Scan for the cell matching the given text and deliver its [x, y] coordinate at center. 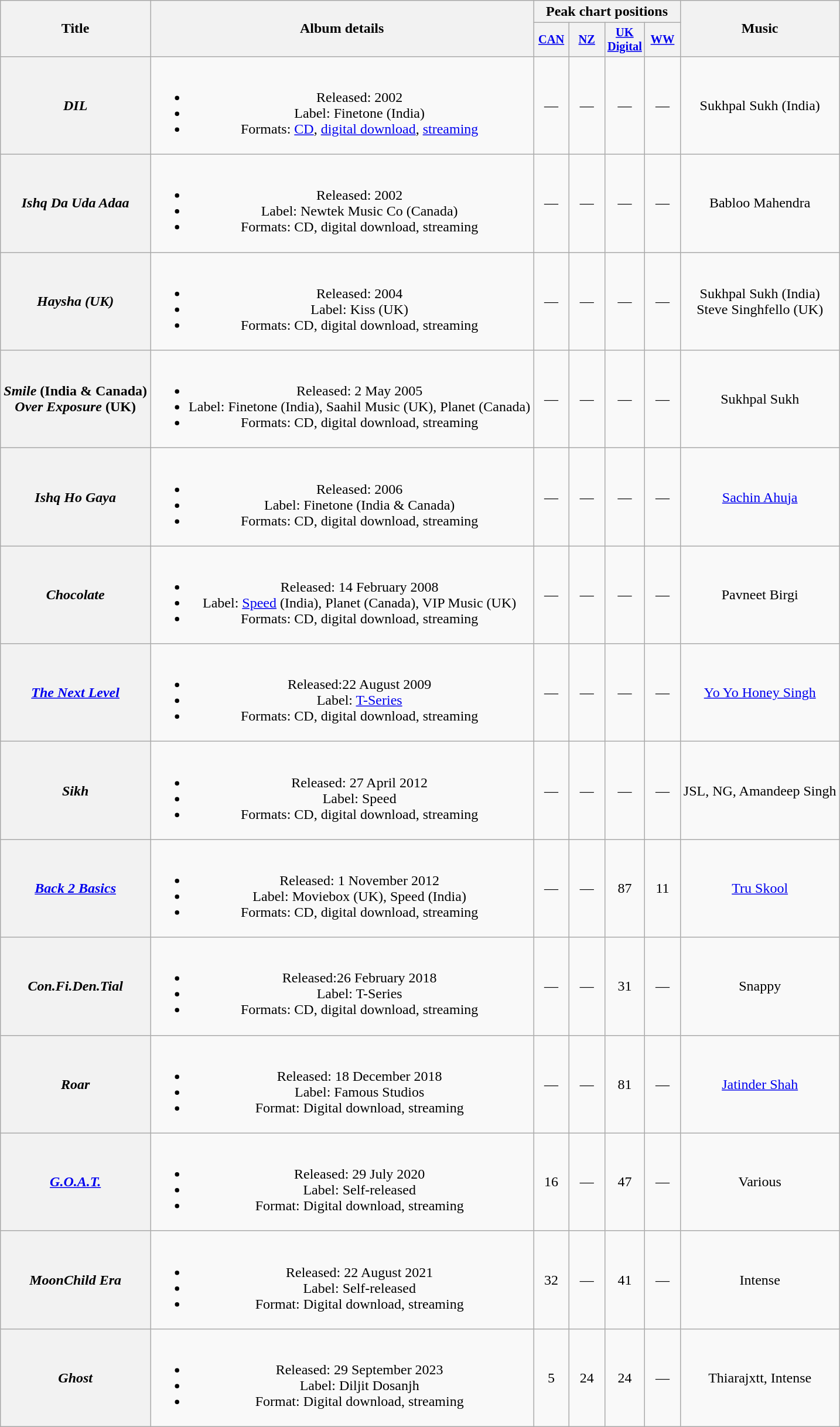
Released: 27 April 2012Label: SpeedFormats: CD, digital download, streaming [342, 791]
WW [663, 40]
Album details [342, 29]
Released: 2002Label: Finetone (India)Formats: CD, digital download, streaming [342, 105]
Released: 2004Label: Kiss (UK)Formats: CD, digital download, streaming [342, 301]
Various [760, 1182]
Tru Skool [760, 888]
Smile (India & Canada)Over Exposure (UK) [76, 400]
Haysha (UK) [76, 301]
Music [760, 29]
Sukhpal Sukh (India) [760, 105]
Babloo Mahendra [760, 204]
Released: 1 November 2012Label: Moviebox (UK), Speed (India)Formats: CD, digital download, streaming [342, 888]
The Next Level [76, 692]
Sukhpal Sukh [760, 400]
Back 2 Basics [76, 888]
31 [624, 986]
Intense [760, 1279]
Yo Yo Honey Singh [760, 692]
5 [552, 1378]
Released: 2 May 2005Label: Finetone (India), Saahil Music (UK), Planet (Canada)Formats: CD, digital download, streaming [342, 400]
MoonChild Era [76, 1279]
Sachin Ahuja [760, 497]
Snappy [760, 986]
Pavneet Birgi [760, 595]
Released: 22 August 2021Label: Self-releasedFormat: Digital download, streaming [342, 1279]
Released: 29 July 2020Label: Self-releasedFormat: Digital download, streaming [342, 1182]
G.O.A.T. [76, 1182]
Released: 29 September 2023Label: Diljit DosanjhFormat: Digital download, streaming [342, 1378]
JSL, NG, Amandeep Singh [760, 791]
Released: 2002Label: Newtek Music Co (Canada)Formats: CD, digital download, streaming [342, 204]
Sukhpal Sukh (India)Steve Singhfello (UK) [760, 301]
Peak chart positions [607, 12]
Ghost [76, 1378]
11 [663, 888]
Sikh [76, 791]
DIL [76, 105]
47 [624, 1182]
NZ [587, 40]
Con.Fi.Den.Tial [76, 986]
Released: 14 February 2008Label: Speed (India), Planet (Canada), VIP Music (UK)Formats: CD, digital download, streaming [342, 595]
Jatinder Shah [760, 1084]
Ishq Ho Gaya [76, 497]
32 [552, 1279]
Roar [76, 1084]
87 [624, 888]
Released:22 August 2009Label: T-SeriesFormats: CD, digital download, streaming [342, 692]
16 [552, 1182]
41 [624, 1279]
81 [624, 1084]
Released: 2006Label: Finetone (India & Canada)Formats: CD, digital download, streaming [342, 497]
UK Digital [624, 40]
Released:26 February 2018Label: T-SeriesFormats: CD, digital download, streaming [342, 986]
Ishq Da Uda Adaa [76, 204]
Thiarajxtt, Intense [760, 1378]
Released: 18 December 2018Label: Famous StudiosFormat: Digital download, streaming [342, 1084]
Chocolate [76, 595]
CAN [552, 40]
Title [76, 29]
